Identify which cell holds the provided text, then report its [x, y] central coordinate. 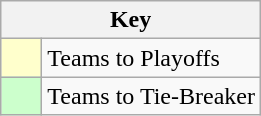
Teams to Tie-Breaker [152, 96]
Key [131, 20]
Teams to Playoffs [152, 58]
